Extract the [X, Y] coordinate from the center of the cell holding the provided text.  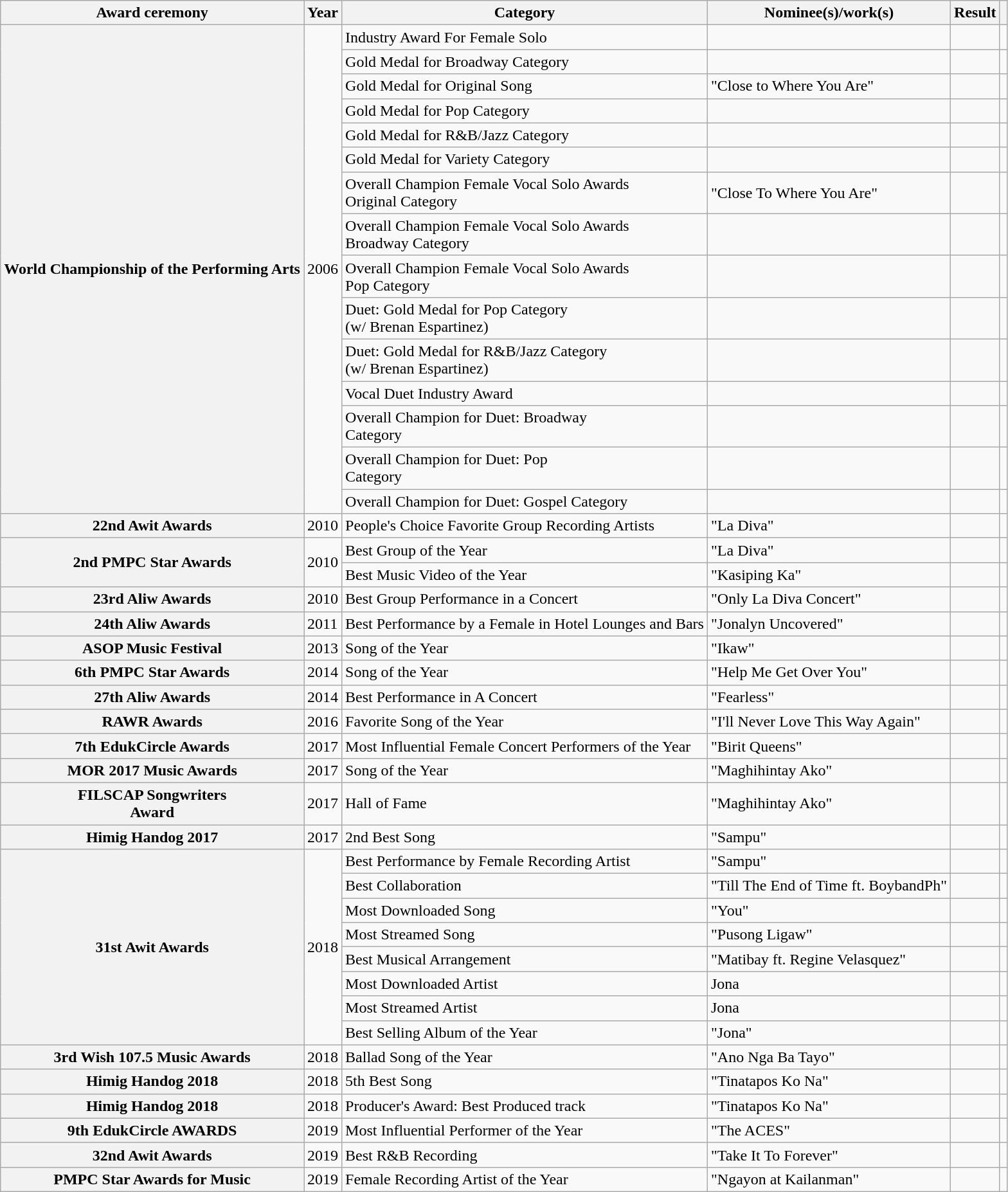
Best Collaboration [525, 886]
"Birit Queens" [829, 746]
Overall Champion Female Vocal Solo AwardsPop Category [525, 276]
Result [975, 13]
Best Selling Album of the Year [525, 1033]
Award ceremony [152, 13]
"Till The End of Time ft. BoybandPh" [829, 886]
Best Performance by a Female in Hotel Lounges and Bars [525, 624]
Favorite Song of the Year [525, 721]
"Take It To Forever" [829, 1155]
FILSCAP SongwritersAward [152, 804]
2nd PMPC Star Awards [152, 563]
Most Influential Performer of the Year [525, 1130]
Most Influential Female Concert Performers of the Year [525, 746]
"You" [829, 910]
Gold Medal for R&B/Jazz Category [525, 135]
Best Music Video of the Year [525, 575]
Nominee(s)/work(s) [829, 13]
Gold Medal for Variety Category [525, 159]
32nd Awit Awards [152, 1155]
"Close to Where You Are" [829, 86]
Producer's Award: Best Produced track [525, 1106]
Duet: Gold Medal for R&B/Jazz Category(w/ Brenan Espartinez) [525, 360]
ASOP Music Festival [152, 648]
Best Performance in A Concert [525, 697]
RAWR Awards [152, 721]
PMPC Star Awards for Music [152, 1179]
Best Group of the Year [525, 550]
"Close To Where You Are" [829, 193]
2013 [323, 648]
23rd Aliw Awards [152, 599]
Best Performance by Female Recording Artist [525, 862]
31st Awit Awards [152, 947]
Gold Medal for Broadway Category [525, 62]
People's Choice Favorite Group Recording Artists [525, 526]
"I'll Never Love This Way Again" [829, 721]
Vocal Duet Industry Award [525, 393]
Ballad Song of the Year [525, 1057]
"Matibay ft. Regine Velasquez" [829, 959]
Best R&B Recording [525, 1155]
World Championship of the Performing Arts [152, 269]
Gold Medal for Pop Category [525, 111]
24th Aliw Awards [152, 624]
2011 [323, 624]
Overall Champion Female Vocal Solo AwardsBroadway Category [525, 234]
Most Downloaded Artist [525, 984]
"Jona" [829, 1033]
22nd Awit Awards [152, 526]
Hall of Fame [525, 804]
Gold Medal for Original Song [525, 86]
"Pusong Ligaw" [829, 935]
Most Streamed Artist [525, 1008]
Category [525, 13]
27th Aliw Awards [152, 697]
2006 [323, 269]
7th EdukCircle Awards [152, 746]
"Only La Diva Concert" [829, 599]
"Fearless" [829, 697]
Overall Champion for Duet: Gospel Category [525, 501]
Female Recording Artist of the Year [525, 1179]
6th PMPC Star Awards [152, 673]
Overall Champion for Duet: BroadwayCategory [525, 427]
2nd Best Song [525, 836]
Best Group Performance in a Concert [525, 599]
3rd Wish 107.5 Music Awards [152, 1057]
Most Downloaded Song [525, 910]
Overall Champion for Duet: PopCategory [525, 468]
"Ngayon at Kailanman" [829, 1179]
"Kasiping Ka" [829, 575]
Industry Award For Female Solo [525, 37]
Year [323, 13]
MOR 2017 Music Awards [152, 770]
Most Streamed Song [525, 935]
"Ikaw" [829, 648]
Overall Champion Female Vocal Solo AwardsOriginal Category [525, 193]
"Ano Nga Ba Tayo" [829, 1057]
"The ACES" [829, 1130]
Duet: Gold Medal for Pop Category(w/ Brenan Espartinez) [525, 318]
5th Best Song [525, 1081]
9th EdukCircle AWARDS [152, 1130]
"Help Me Get Over You" [829, 673]
2016 [323, 721]
Himig Handog 2017 [152, 836]
Best Musical Arrangement [525, 959]
"Jonalyn Uncovered" [829, 624]
